For the text-containing cell, return its midpoint in [x, y] coordinate format. 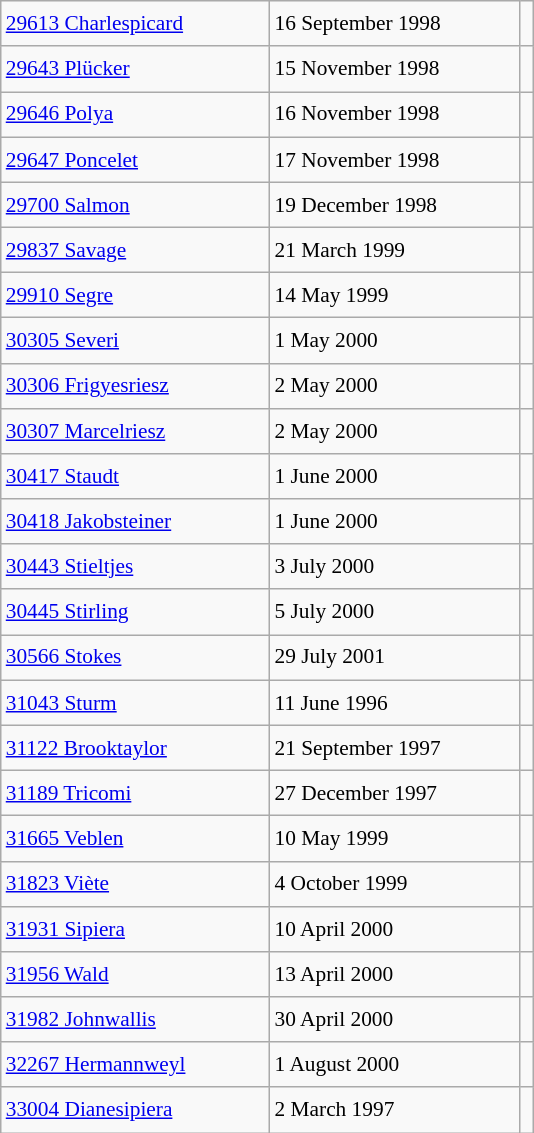
27 December 1997 [394, 792]
30445 Stirling [136, 612]
31665 Veblen [136, 838]
31956 Wald [136, 974]
31931 Sipiera [136, 928]
5 July 2000 [394, 612]
31043 Sturm [136, 702]
4 October 1999 [394, 884]
1 May 2000 [394, 340]
29646 Polya [136, 114]
30417 Staudt [136, 476]
1 August 2000 [394, 1064]
11 June 1996 [394, 702]
31189 Tricomi [136, 792]
30418 Jakobsteiner [136, 522]
29613 Charlespicard [136, 24]
15 November 1998 [394, 68]
19 December 1998 [394, 204]
30306 Frigyesriesz [136, 386]
30307 Marcelriesz [136, 430]
2 March 1997 [394, 1110]
16 September 1998 [394, 24]
16 November 1998 [394, 114]
33004 Dianesipiera [136, 1110]
29700 Salmon [136, 204]
29647 Poncelet [136, 160]
10 May 1999 [394, 838]
31122 Brooktaylor [136, 748]
30443 Stieltjes [136, 566]
32267 Hermannweyl [136, 1064]
21 September 1997 [394, 748]
21 March 1999 [394, 250]
29837 Savage [136, 250]
30305 Severi [136, 340]
30566 Stokes [136, 658]
29910 Segre [136, 296]
10 April 2000 [394, 928]
31823 Viète [136, 884]
29643 Plücker [136, 68]
13 April 2000 [394, 974]
31982 Johnwallis [136, 1020]
30 April 2000 [394, 1020]
14 May 1999 [394, 296]
29 July 2001 [394, 658]
3 July 2000 [394, 566]
17 November 1998 [394, 160]
